From the cell containing the given text, extract its center point as (X, Y) coordinate. 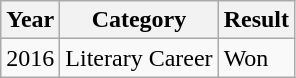
Year (30, 20)
2016 (30, 58)
Literary Career (139, 58)
Won (256, 58)
Category (139, 20)
Result (256, 20)
